Return (X, Y) of the center of cell containing provided text 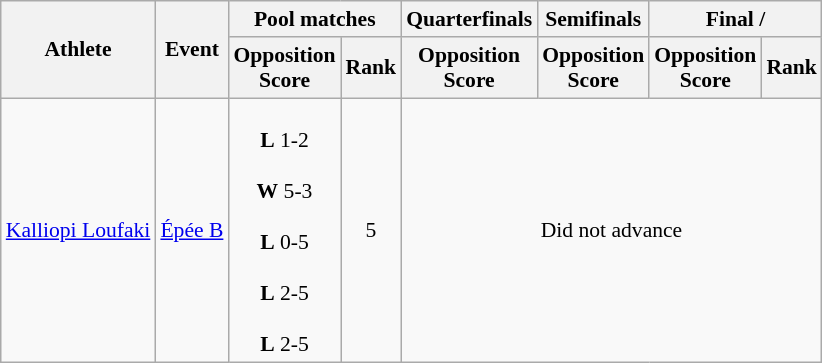
Did not advance (612, 230)
Pool matches (314, 19)
Kalliopi Loufaki (78, 230)
Athlete (78, 50)
L 1-2W 5-3L 0-5L 2-5L 2-5 (284, 230)
Épée B (192, 230)
Quarterfinals (469, 19)
5 (372, 230)
Semifinals (593, 19)
Final / (736, 19)
Event (192, 50)
